Find where the given text appears and provide that cell's center as (x, y) coordinate. 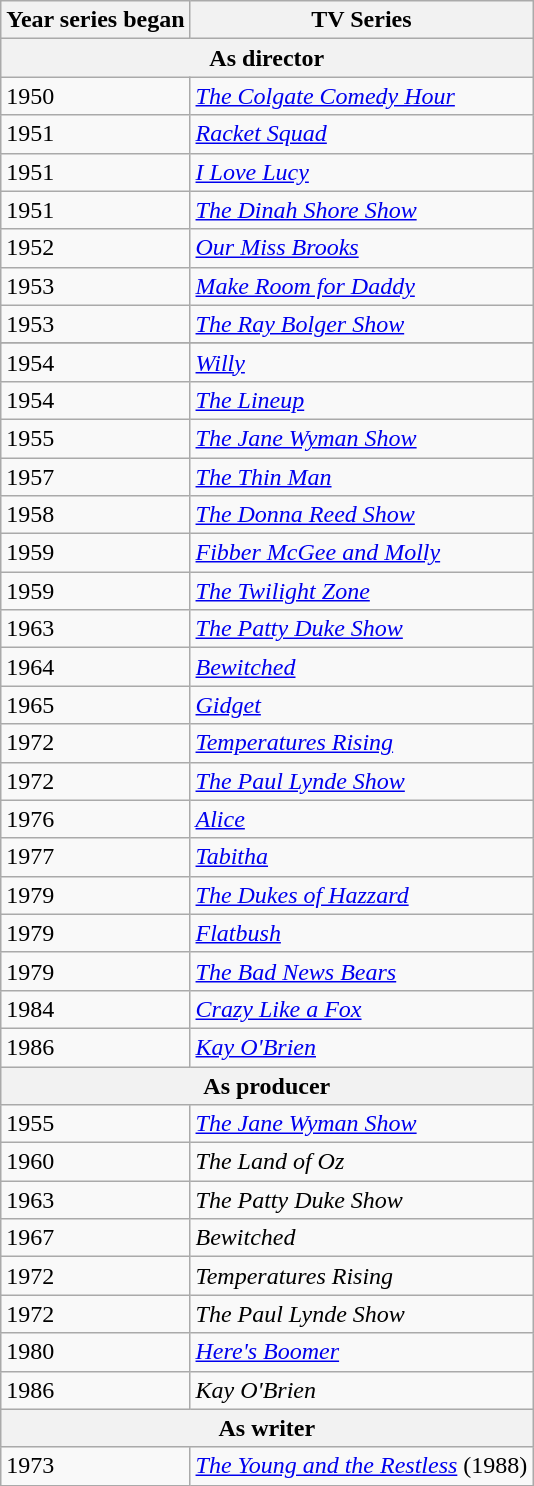
1980 (96, 1352)
Flatbush (362, 933)
As writer (267, 1428)
The Young and the Restless (1988) (362, 1466)
Our Miss Brooks (362, 248)
Willy (362, 362)
Racket Squad (362, 134)
1973 (96, 1466)
Fibber McGee and Molly (362, 553)
The Colgate Comedy Hour (362, 96)
As director (267, 58)
1977 (96, 857)
The Lineup (362, 400)
Here's Boomer (362, 1352)
Alice (362, 819)
1967 (96, 1238)
The Land of Oz (362, 1162)
The Thin Man (362, 477)
The Ray Bolger Show (362, 324)
1957 (96, 477)
Tabitha (362, 857)
1950 (96, 96)
Year series began (96, 20)
1960 (96, 1162)
I Love Lucy (362, 172)
As producer (267, 1085)
Make Room for Daddy (362, 286)
1952 (96, 248)
The Donna Reed Show (362, 515)
TV Series (362, 20)
1984 (96, 1009)
1976 (96, 819)
The Bad News Bears (362, 971)
1965 (96, 705)
The Dinah Shore Show (362, 210)
Gidget (362, 705)
1958 (96, 515)
The Twilight Zone (362, 591)
1964 (96, 667)
Crazy Like a Fox (362, 1009)
The Dukes of Hazzard (362, 895)
